From the cell containing the given text, extract its center point as (x, y) coordinate. 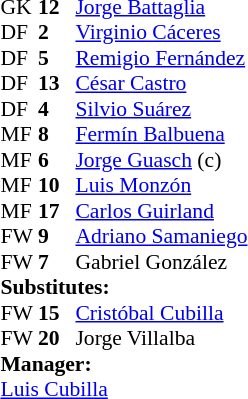
Jorge Villalba (161, 339)
10 (57, 185)
Virginio Cáceres (161, 33)
Adriano Samaniego (161, 237)
6 (57, 160)
Gabriel González (161, 262)
Cristóbal Cubilla (161, 313)
Jorge Guasch (c) (161, 160)
8 (57, 135)
7 (57, 262)
Remigio Fernández (161, 58)
15 (57, 313)
Carlos Guirland (161, 211)
20 (57, 339)
Luis Monzón (161, 185)
13 (57, 83)
César Castro (161, 83)
Fermín Balbuena (161, 135)
9 (57, 237)
2 (57, 33)
Silvio Suárez (161, 109)
17 (57, 211)
5 (57, 58)
Manager: (124, 364)
Substitutes: (124, 287)
4 (57, 109)
